Search for the cell housing the specified text and yield its [x, y] center coordinate. 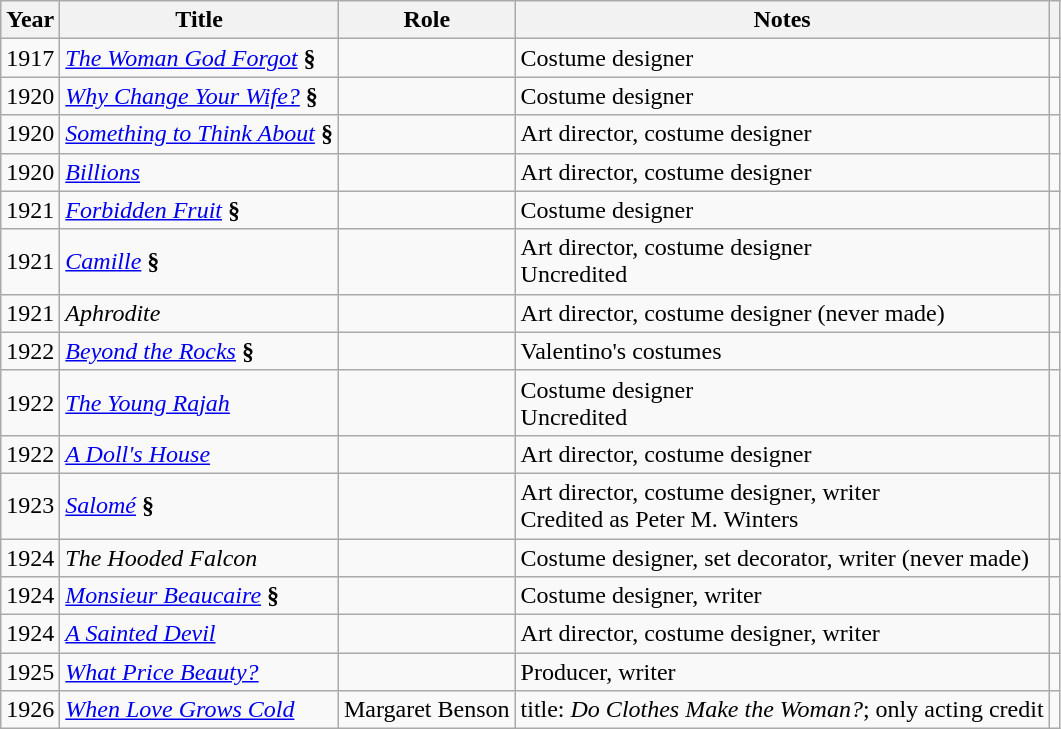
Beyond the Rocks § [200, 351]
A Sainted Devil [200, 634]
Notes [782, 20]
Why Change Your Wife? § [200, 96]
Art director, costume designerUncredited [782, 262]
Valentino's costumes [782, 351]
What Price Beauty? [200, 672]
Something to Think About § [200, 134]
1926 [30, 710]
Year [30, 20]
Costume designer, set decorator, writer (never made) [782, 557]
The Young Rajah [200, 402]
Forbidden Fruit § [200, 210]
title: Do Clothes Make the Woman?; only acting credit [782, 710]
When Love Grows Cold [200, 710]
1923 [30, 506]
Costume designer, writer [782, 596]
1925 [30, 672]
Title [200, 20]
Art director, costume designer (never made) [782, 313]
Margaret Benson [426, 710]
Art director, costume designer, writerCredited as Peter M. Winters [782, 506]
Producer, writer [782, 672]
Aphrodite [200, 313]
A Doll's House [200, 454]
Billions [200, 172]
Art director, costume designer, writer [782, 634]
Costume designerUncredited [782, 402]
Monsieur Beaucaire § [200, 596]
The Hooded Falcon [200, 557]
Camille § [200, 262]
Salomé § [200, 506]
1917 [30, 58]
Role [426, 20]
The Woman God Forgot § [200, 58]
